For the text-containing cell, return its midpoint in (x, y) coordinate format. 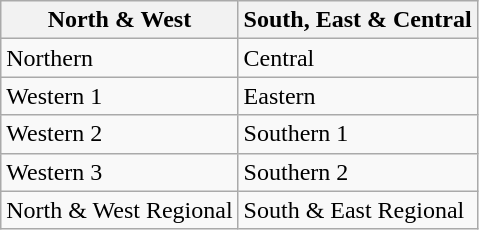
Southern 2 (358, 172)
North & West Regional (120, 210)
South, East & Central (358, 20)
South & East Regional (358, 210)
Western 3 (120, 172)
Central (358, 58)
North & West (120, 20)
Southern 1 (358, 134)
Eastern (358, 96)
Northern (120, 58)
Western 1 (120, 96)
Western 2 (120, 134)
